Pinpoint the cell where the given text exists, returning its [x, y] midpoint coordinate. 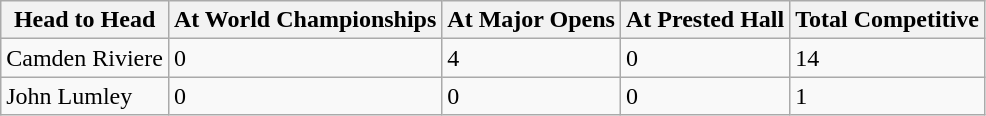
4 [532, 58]
John Lumley [85, 96]
1 [888, 96]
At Major Opens [532, 20]
At Prested Hall [704, 20]
Total Competitive [888, 20]
At World Championships [304, 20]
14 [888, 58]
Camden Riviere [85, 58]
Head to Head [85, 20]
